Detect which cell encompasses the target text, then output its [X, Y] center coordinate. 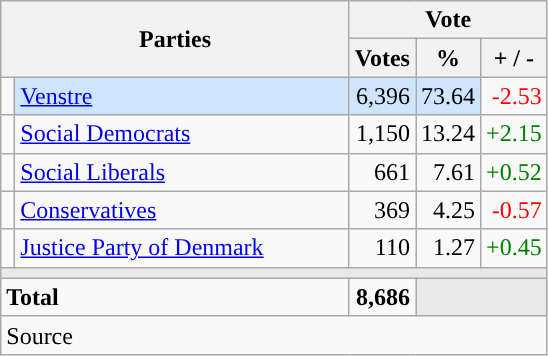
-0.57 [514, 210]
1.27 [448, 248]
+0.45 [514, 248]
110 [382, 248]
8,686 [382, 297]
1,150 [382, 134]
+2.15 [514, 134]
7.61 [448, 172]
4.25 [448, 210]
661 [382, 172]
-2.53 [514, 96]
+ / - [514, 58]
% [448, 58]
Votes [382, 58]
Social Democrats [182, 134]
Total [176, 297]
Justice Party of Denmark [182, 248]
Venstre [182, 96]
6,396 [382, 96]
Social Liberals [182, 172]
73.64 [448, 96]
Vote [448, 20]
Source [274, 335]
369 [382, 210]
13.24 [448, 134]
Conservatives [182, 210]
+0.52 [514, 172]
Parties [176, 39]
